Extract the (X, Y) coordinate from the center of the cell holding the provided text.  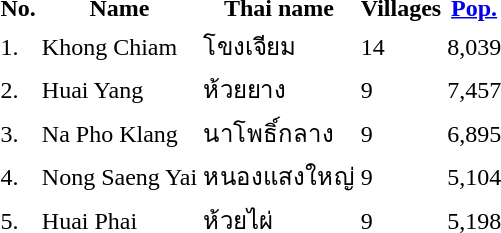
Huai Yang (119, 90)
หนองแสงใหญ่ (279, 176)
Nong Saeng Yai (119, 176)
โขงเจียม (279, 46)
นาโพธิ์กลาง (279, 133)
Khong Chiam (119, 46)
ห้วยยาง (279, 90)
Na Pho Klang (119, 133)
14 (400, 46)
